Return the [X, Y] coordinate for the center point of the cell that contains the specified text.  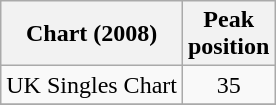
35 [228, 85]
Chart (2008) [92, 34]
Peakposition [228, 34]
UK Singles Chart [92, 85]
